Capture the cell that displays the provided text and extract its [X, Y] central coordinate. 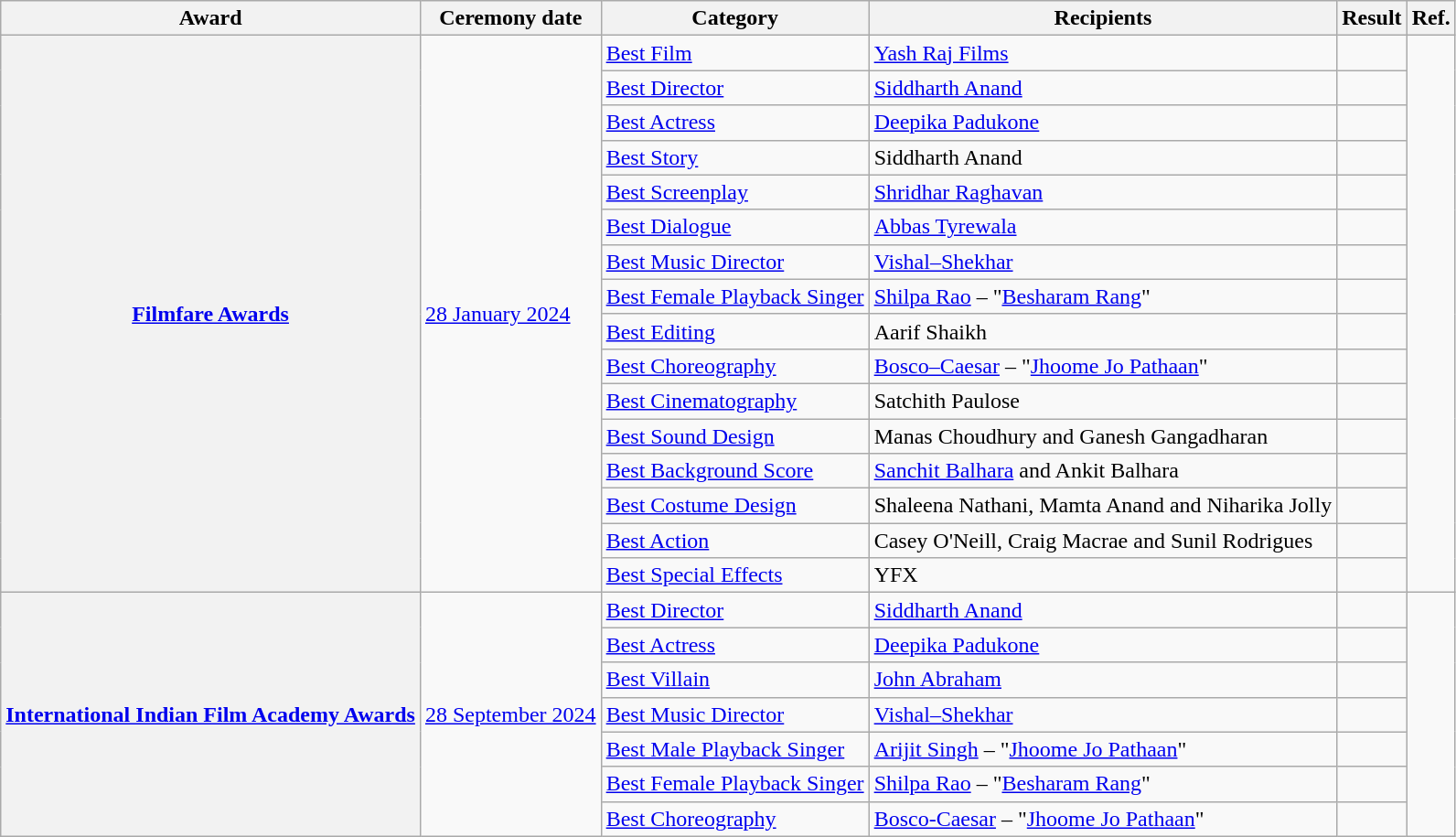
Bosco-Caesar – "Jhoome Jo Pathaan" [1103, 819]
Best Sound Design [735, 436]
Abbas Tyrewala [1103, 227]
Best Dialogue [735, 227]
Best Editing [735, 331]
Best Screenplay [735, 192]
Arijit Singh – "Jhoome Jo Pathaan" [1103, 749]
Award [210, 18]
International Indian Film Academy Awards [210, 714]
Category [735, 18]
Casey O'Neill, Craig Macrae and Sunil Rodrigues [1103, 541]
28 January 2024 [510, 315]
Satchith Paulose [1103, 401]
Sanchit Balhara and Ankit Balhara [1103, 471]
Bosco–Caesar – "Jhoome Jo Pathaan" [1103, 366]
Recipients [1103, 18]
Aarif Shaikh [1103, 331]
Yash Raj Films [1103, 53]
Best Cinematography [735, 401]
Manas Choudhury and Ganesh Gangadharan [1103, 436]
Shaleena Nathani, Mamta Anand and Niharika Jolly [1103, 506]
Ceremony date [510, 18]
YFX [1103, 575]
Best Story [735, 157]
Result [1372, 18]
Best Action [735, 541]
Best Male Playback Singer [735, 749]
28 September 2024 [510, 714]
Best Villain [735, 680]
Best Background Score [735, 471]
Shridhar Raghavan [1103, 192]
Filmfare Awards [210, 315]
Ref. [1430, 18]
Best Film [735, 53]
Best Special Effects [735, 575]
Best Costume Design [735, 506]
John Abraham [1103, 680]
